Capture the cell that displays the provided text and extract its [X, Y] central coordinate. 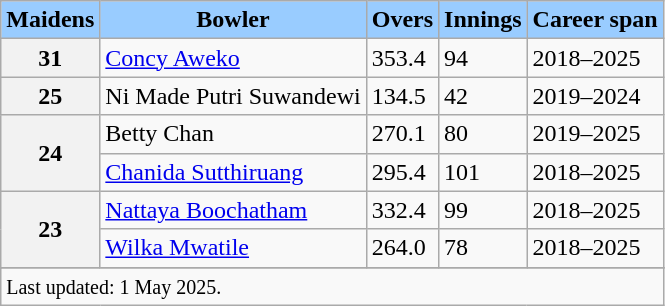
134.5 [402, 96]
Wilka Mwatile [233, 248]
332.4 [402, 210]
Innings [483, 20]
78 [483, 248]
25 [50, 96]
353.4 [402, 58]
Nattaya Boochatham [233, 210]
42 [483, 96]
Concy Aweko [233, 58]
264.0 [402, 248]
295.4 [402, 172]
2019–2025 [595, 134]
Bowler [233, 20]
94 [483, 58]
23 [50, 229]
Last updated: 1 May 2025. [332, 286]
99 [483, 210]
Chanida Sutthiruang [233, 172]
Overs [402, 20]
31 [50, 58]
Maidens [50, 20]
Ni Made Putri Suwandewi [233, 96]
270.1 [402, 134]
Betty Chan [233, 134]
2019–2024 [595, 96]
80 [483, 134]
101 [483, 172]
24 [50, 153]
Career span [595, 20]
